Scan for the cell matching the given text and deliver its (x, y) coordinate at center. 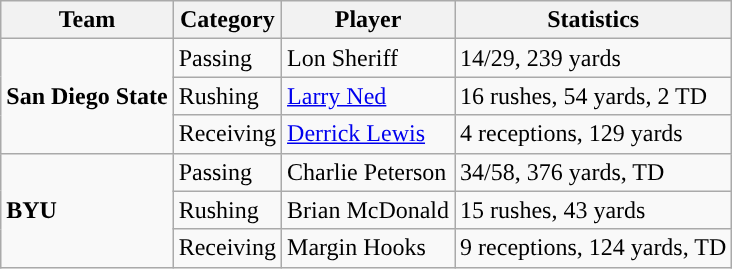
BYU (87, 210)
4 receptions, 129 yards (594, 134)
Statistics (594, 20)
Brian McDonald (368, 210)
Lon Sheriff (368, 58)
16 rushes, 54 yards, 2 TD (594, 96)
Charlie Peterson (368, 172)
Larry Ned (368, 96)
9 receptions, 124 yards, TD (594, 248)
Margin Hooks (368, 248)
Team (87, 20)
Category (227, 20)
San Diego State (87, 96)
34/58, 376 yards, TD (594, 172)
14/29, 239 yards (594, 58)
15 rushes, 43 yards (594, 210)
Player (368, 20)
Derrick Lewis (368, 134)
